Detect which cell encompasses the target text, then output its [x, y] center coordinate. 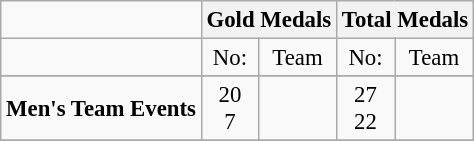
Gold Medals [268, 20]
Men's Team Events [101, 108]
27 22 [365, 108]
Total Medals [404, 20]
20 7 [230, 108]
